Return [X, Y] of the center of cell containing provided text 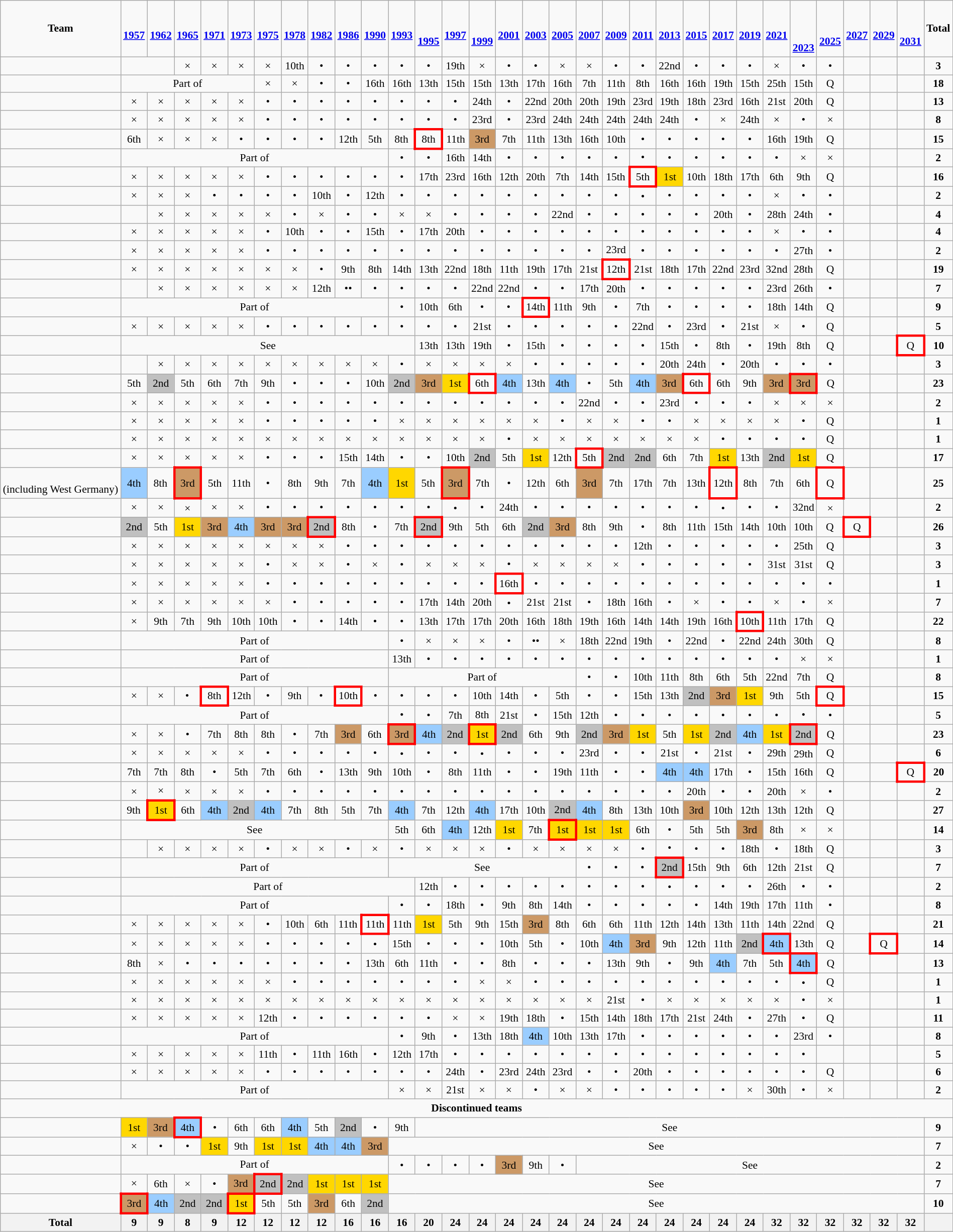
2025 [830, 29]
2031 [910, 29]
2009 [616, 29]
19 [938, 269]
1997 [455, 29]
2029 [883, 29]
17 [938, 458]
1995 [428, 29]
2007 [589, 29]
25 [938, 483]
Team [60, 29]
2019 [750, 29]
2013 [669, 29]
11 [938, 1019]
Discontinued teams [477, 1108]
27 [938, 811]
21 [938, 924]
2005 [563, 29]
2001 [508, 29]
1982 [322, 29]
2015 [696, 29]
1975 [268, 29]
2027 [857, 29]
2003 [536, 29]
1957 [134, 29]
1993 [402, 29]
18 [938, 84]
26 [938, 527]
2017 [723, 29]
1999 [482, 29]
2011 [643, 29]
1971 [214, 29]
1973 [241, 29]
2021 [777, 29]
2023 [804, 29]
1986 [349, 29]
(including West Germany) [60, 483]
22 [938, 622]
1965 [188, 29]
1978 [294, 29]
1962 [161, 29]
1990 [375, 29]
